Return the [x, y] coordinate for the center point of the cell that contains the specified text.  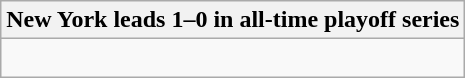
New York leads 1–0 in all-time playoff series [233, 20]
